Output the [X, Y] coordinate of the center of the cell containing the given text.  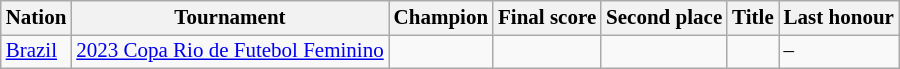
Brazil [36, 52]
2023 Copa Rio de Futebol Feminino [230, 52]
Final score [547, 18]
Champion [441, 18]
Title [753, 18]
Second place [664, 18]
– [839, 52]
Tournament [230, 18]
Nation [36, 18]
Last honour [839, 18]
